Scan for the cell matching the given text and deliver its (x, y) coordinate at center. 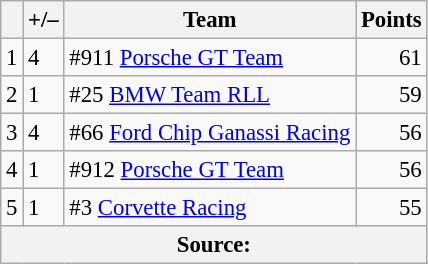
Team (210, 20)
2 (12, 95)
+/– (44, 20)
#25 BMW Team RLL (210, 95)
3 (12, 133)
5 (12, 208)
Source: (214, 245)
55 (392, 208)
#66 Ford Chip Ganassi Racing (210, 133)
#911 Porsche GT Team (210, 58)
#3 Corvette Racing (210, 208)
Points (392, 20)
59 (392, 95)
#912 Porsche GT Team (210, 170)
61 (392, 58)
